For the text-containing cell, return its midpoint in [X, Y] coordinate format. 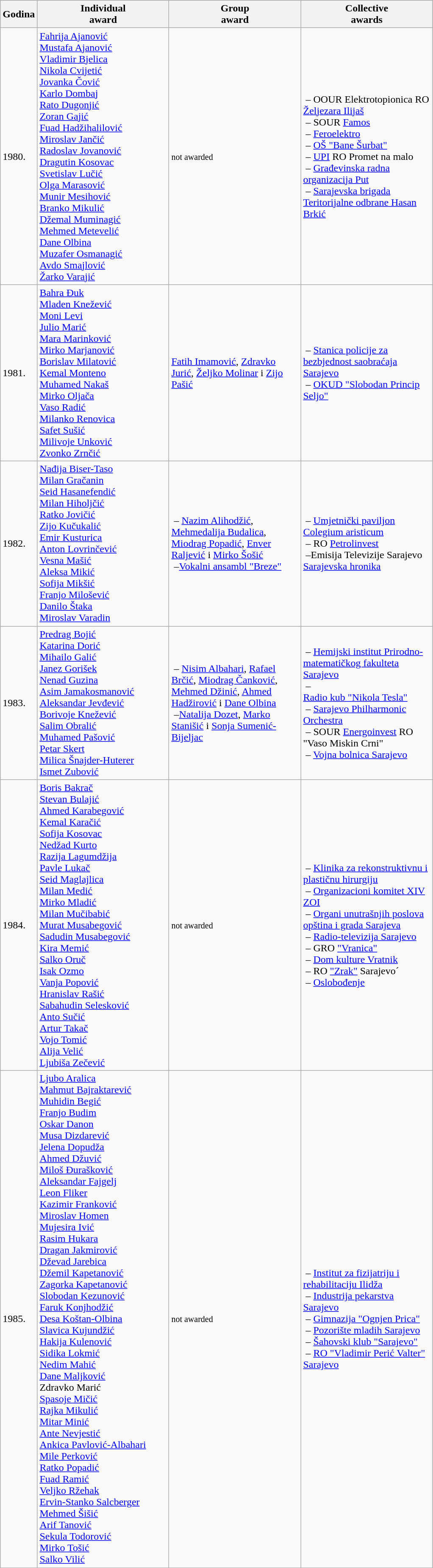
Collectiveawards [367, 14]
– Stanica policije za bezbjednost saobraćaja Sarajevo – OKUD "Slobodan Princip Seljo" [367, 373]
1980. [19, 156]
1982. [19, 544]
1985. [19, 1319]
Individualaward [103, 14]
– Nazim Alihodžić, Mehmedalija Budalica, Miodrag Popadić, Enver Raljević i Mirko Šošić –Vokalni ansambl "Breze" [235, 544]
– Umjetnički paviljon Colegium aristicum – RO Petrolinvest –Emisija Televizije Sarajevo Sarajevska hronika [367, 544]
Fatih Imamović, Zdravko Jurić, Željko Molinar i Zijo Pašić [235, 373]
Godina [19, 14]
1981. [19, 373]
1984. [19, 925]
Groupaward [235, 14]
1983. [19, 703]
